Pinpoint the cell where the given text exists, returning its [X, Y] midpoint coordinate. 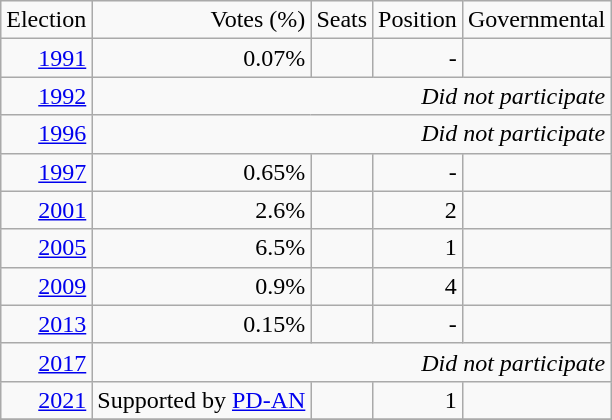
Position [418, 20]
2001 [46, 210]
2.6% [202, 210]
0.65% [202, 172]
Votes (%) [202, 20]
2009 [46, 286]
1997 [46, 172]
1991 [46, 58]
2017 [46, 362]
Supported by PD-AN [202, 400]
2021 [46, 400]
2 [418, 210]
4 [418, 286]
1996 [46, 134]
0.15% [202, 324]
Election [46, 20]
6.5% [202, 248]
Governmental [536, 20]
2013 [46, 324]
1992 [46, 96]
Seats [342, 20]
0.07% [202, 58]
2005 [46, 248]
0.9% [202, 286]
